Capture the cell that displays the provided text and extract its (X, Y) central coordinate. 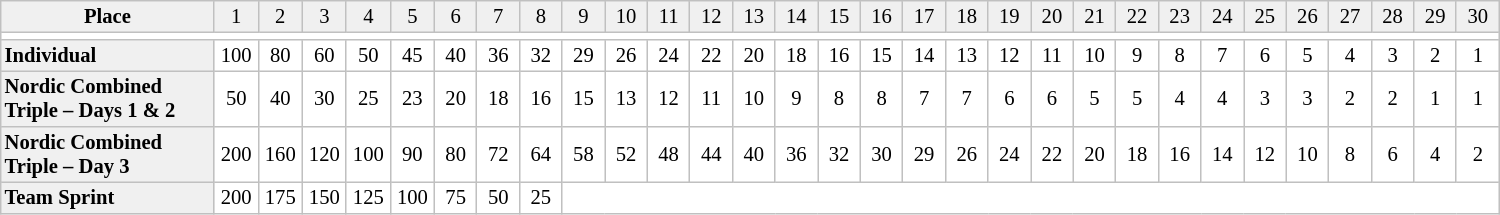
Nordic Combined Triple – Day 3 (108, 154)
64 (542, 154)
58 (584, 154)
Individual (108, 56)
21 (1094, 16)
175 (280, 198)
52 (626, 154)
90 (412, 154)
60 (324, 56)
Place (108, 16)
75 (456, 198)
160 (280, 154)
45 (412, 56)
72 (498, 154)
Team Sprint (108, 198)
28 (1392, 16)
48 (668, 154)
Nordic Combined Triple – Days 1 & 2 (108, 99)
120 (324, 154)
125 (368, 198)
17 (924, 16)
19 (1010, 16)
27 (1350, 16)
150 (324, 198)
44 (712, 154)
